Locate the cell with the specified text and output its (x, y) center coordinate. 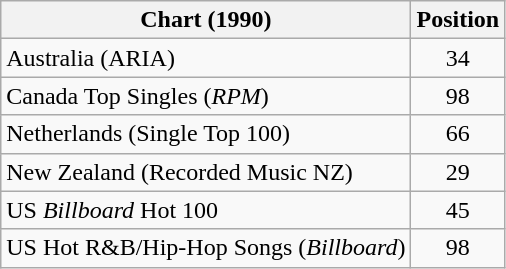
Netherlands (Single Top 100) (206, 134)
US Billboard Hot 100 (206, 210)
Chart (1990) (206, 20)
34 (458, 58)
Position (458, 20)
US Hot R&B/Hip-Hop Songs (Billboard) (206, 248)
29 (458, 172)
Canada Top Singles (RPM) (206, 96)
Australia (ARIA) (206, 58)
45 (458, 210)
New Zealand (Recorded Music NZ) (206, 172)
66 (458, 134)
